Identify which cell holds the provided text, then report its [X, Y] central coordinate. 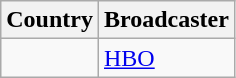
Broadcaster [166, 20]
Country [50, 20]
HBO [166, 58]
